Locate the cell with the specified text and output its (X, Y) center coordinate. 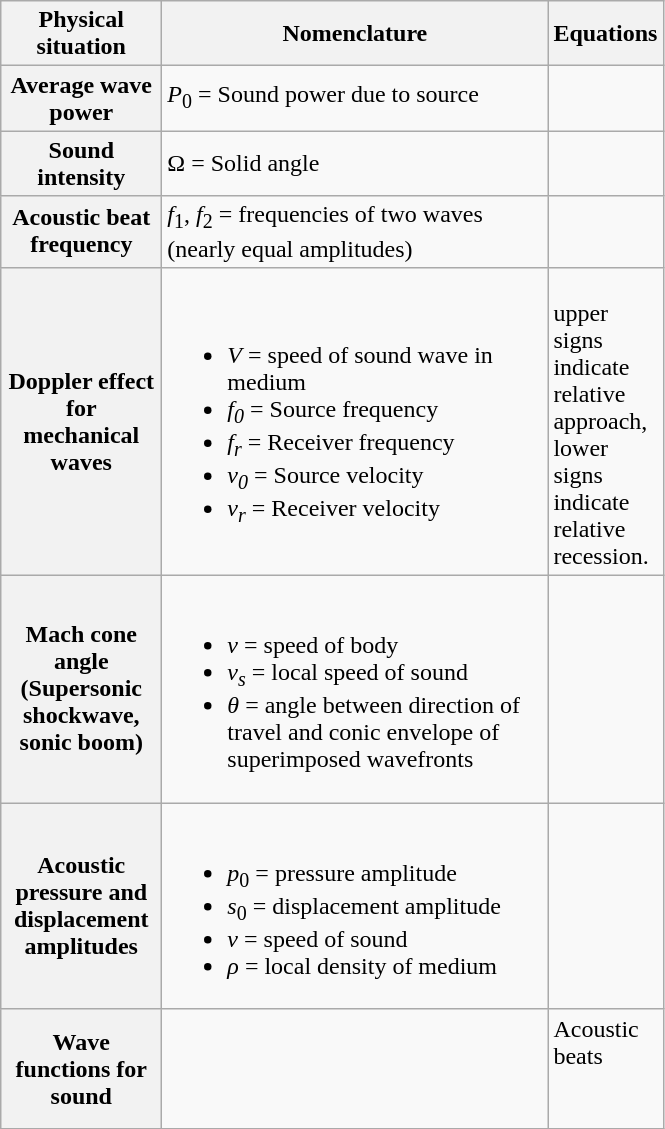
Sound intensity (82, 164)
Equations (606, 34)
p0 = pressure amplitudes0 = displacement amplitudev = speed of soundρ = local density of medium (355, 906)
Mach cone angle (Supersonic shockwave, sonic boom) (82, 688)
V = speed of sound wave in mediumf0 = Source frequencyfr = Receiver frequencyv0 = Source velocityvr = Receiver velocity (355, 421)
P0 = Sound power due to source (355, 98)
upper signs indicate relative approach, lower signs indicate relative recession. (606, 421)
Acoustic beat frequency (82, 232)
Ω = Solid angle (355, 164)
Wave functions for sound (82, 1068)
Average wave power (82, 98)
f1, f2 = frequencies of two waves (nearly equal amplitudes) (355, 232)
Nomenclature (355, 34)
v = speed of bodyvs = local speed of soundθ = angle between direction of travel and conic envelope of superimposed wavefronts (355, 688)
Physical situation (82, 34)
Acoustic beats (606, 1068)
Doppler effect for mechanical waves (82, 421)
Acoustic pressure and displacement amplitudes (82, 906)
